Provide the (x, y) coordinate of the cell's center where the given text is located.  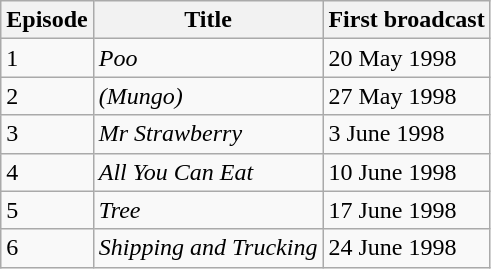
20 May 1998 (406, 58)
First broadcast (406, 20)
5 (47, 210)
27 May 1998 (406, 96)
6 (47, 248)
Poo (208, 58)
Shipping and Trucking (208, 248)
Episode (47, 20)
24 June 1998 (406, 248)
Title (208, 20)
3 June 1998 (406, 134)
1 (47, 58)
(Mungo) (208, 96)
Tree (208, 210)
2 (47, 96)
All You Can Eat (208, 172)
4 (47, 172)
3 (47, 134)
17 June 1998 (406, 210)
Mr Strawberry (208, 134)
10 June 1998 (406, 172)
